Scan for the cell matching the given text and deliver its [x, y] coordinate at center. 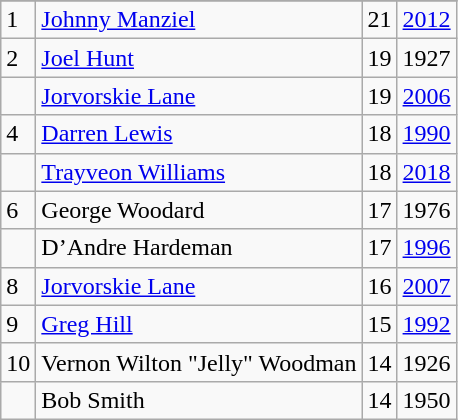
1996 [426, 248]
1927 [426, 58]
2006 [426, 96]
Trayveon Williams [199, 172]
D’Andre Hardeman [199, 248]
1950 [426, 400]
2018 [426, 172]
1976 [426, 210]
Joel Hunt [199, 58]
8 [18, 286]
Vernon Wilton "Jelly" Woodman [199, 362]
Greg Hill [199, 324]
2 [18, 58]
9 [18, 324]
1992 [426, 324]
16 [380, 286]
10 [18, 362]
Bob Smith [199, 400]
George Woodard [199, 210]
4 [18, 134]
15 [380, 324]
Johnny Manziel [199, 20]
1990 [426, 134]
21 [380, 20]
2012 [426, 20]
1926 [426, 362]
Darren Lewis [199, 134]
2007 [426, 286]
1 [18, 20]
6 [18, 210]
